Output the (X, Y) coordinate of the center of the cell containing the given text.  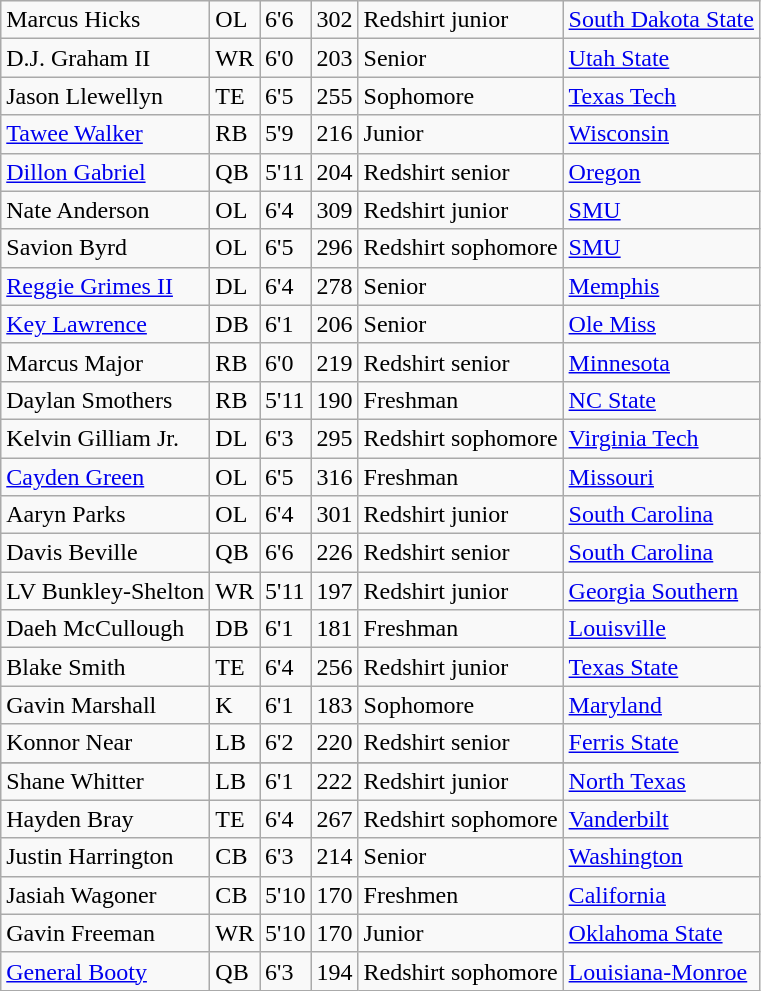
295 (334, 438)
Jasiah Wagoner (106, 895)
216 (334, 134)
Ole Miss (661, 324)
267 (334, 819)
Key Lawrence (106, 324)
General Booty (106, 971)
Cayden Green (106, 477)
Louisville (661, 629)
Tawee Walker (106, 134)
Virginia Tech (661, 438)
Maryland (661, 705)
Oklahoma State (661, 933)
Wisconsin (661, 134)
219 (334, 362)
Justin Harrington (106, 857)
203 (334, 58)
D.J. Graham II (106, 58)
197 (334, 591)
Marcus Hicks (106, 20)
Minnesota (661, 362)
Georgia Southern (661, 591)
Aaryn Parks (106, 515)
222 (334, 781)
Nate Anderson (106, 210)
North Texas (661, 781)
278 (334, 286)
California (661, 895)
Louisiana-Monroe (661, 971)
Freshmen (460, 895)
Vanderbilt (661, 819)
309 (334, 210)
181 (334, 629)
5'9 (286, 134)
Daeh McCullough (106, 629)
301 (334, 515)
LV Bunkley-Shelton (106, 591)
190 (334, 400)
Utah State (661, 58)
Texas Tech (661, 96)
Daylan Smothers (106, 400)
Washington (661, 857)
302 (334, 20)
Marcus Major (106, 362)
316 (334, 477)
Jason Llewellyn (106, 96)
206 (334, 324)
296 (334, 248)
Missouri (661, 477)
Blake Smith (106, 667)
214 (334, 857)
Konnor Near (106, 743)
6'2 (286, 743)
226 (334, 553)
256 (334, 667)
Ferris State (661, 743)
Hayden Bray (106, 819)
Shane Whitter (106, 781)
183 (334, 705)
194 (334, 971)
Davis Beville (106, 553)
K (235, 705)
Memphis (661, 286)
Savion Byrd (106, 248)
255 (334, 96)
220 (334, 743)
Gavin Marshall (106, 705)
Gavin Freeman (106, 933)
Reggie Grimes II (106, 286)
204 (334, 172)
NC State (661, 400)
Oregon (661, 172)
Dillon Gabriel (106, 172)
South Dakota State (661, 20)
Kelvin Gilliam Jr. (106, 438)
Texas State (661, 667)
